Locate the cell with the specified text and output its (X, Y) center coordinate. 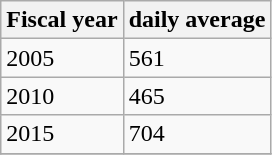
561 (197, 58)
704 (197, 134)
2005 (62, 58)
Fiscal year (62, 20)
465 (197, 96)
daily average (197, 20)
2010 (62, 96)
2015 (62, 134)
